Locate the cell with the specified text and output its (x, y) center coordinate. 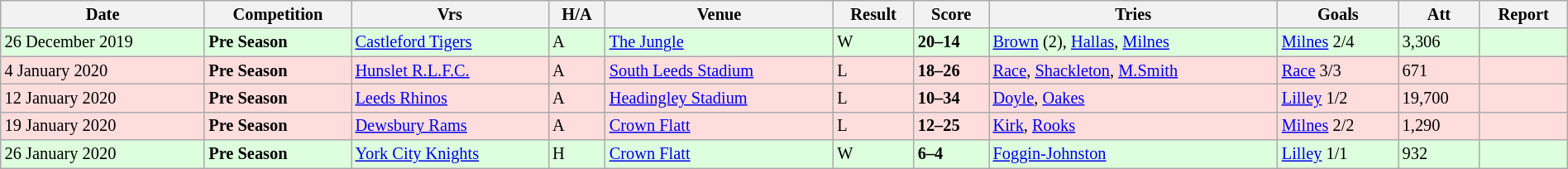
Goals (1338, 14)
Race, Shackleton, M.Smith (1133, 70)
Brown (2), Hallas, Milnes (1133, 42)
20–14 (951, 42)
Castleford Tigers (450, 42)
Venue (719, 14)
19,700 (1439, 98)
3,306 (1439, 42)
Race 3/3 (1338, 70)
Milnes 2/2 (1338, 126)
Tries (1133, 14)
10–34 (951, 98)
Score (951, 14)
Result (873, 14)
671 (1439, 70)
York City Knights (450, 154)
Report (1523, 14)
1,290 (1439, 126)
26 December 2019 (103, 42)
H (577, 154)
12 January 2020 (103, 98)
Hunslet R.L.F.C. (450, 70)
Lilley 1/1 (1338, 154)
The Jungle (719, 42)
Doyle, Oakes (1133, 98)
Foggin-Johnston (1133, 154)
12–25 (951, 126)
Vrs (450, 14)
Kirk, Rooks (1133, 126)
6–4 (951, 154)
26 January 2020 (103, 154)
Milnes 2/4 (1338, 42)
Lilley 1/2 (1338, 98)
Leeds Rhinos (450, 98)
4 January 2020 (103, 70)
932 (1439, 154)
19 January 2020 (103, 126)
Headingley Stadium (719, 98)
Date (103, 14)
H/A (577, 14)
Competition (278, 14)
Att (1439, 14)
Dewsbury Rams (450, 126)
South Leeds Stadium (719, 70)
18–26 (951, 70)
